Identify which cell holds the provided text, then report its (x, y) central coordinate. 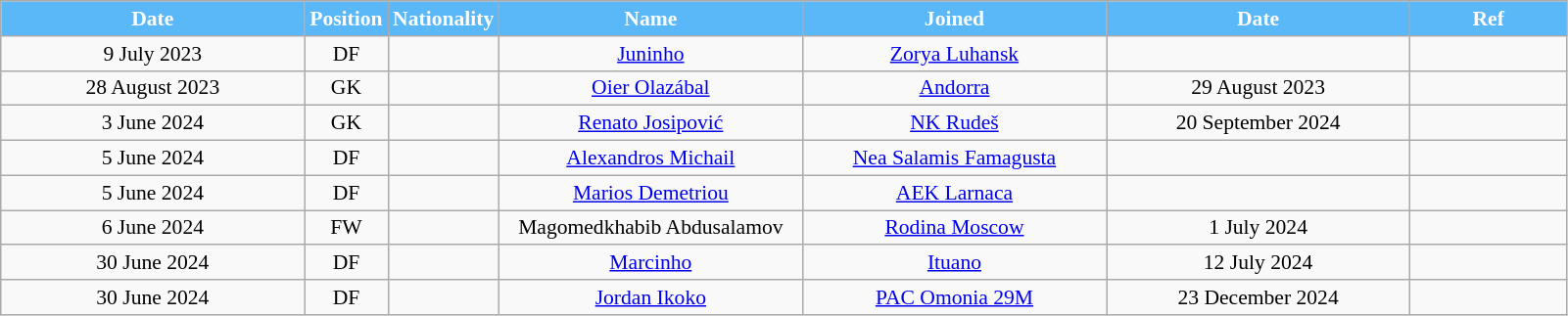
Position (347, 19)
Nationality (443, 19)
Name (650, 19)
Jordan Ikoko (650, 297)
9 July 2023 (153, 54)
Magomedkhabib Abdusalamov (650, 228)
Juninho (650, 54)
3 June 2024 (153, 123)
Ituano (954, 263)
Marcinho (650, 263)
28 August 2023 (153, 88)
20 September 2024 (1259, 123)
AEK Larnaca (954, 193)
Joined (954, 19)
12 July 2024 (1259, 263)
29 August 2023 (1259, 88)
6 June 2024 (153, 228)
Marios Demetriou (650, 193)
NK Rudeš (954, 123)
1 July 2024 (1259, 228)
Nea Salamis Famagusta (954, 158)
Renato Josipović (650, 123)
23 December 2024 (1259, 297)
FW (347, 228)
PAC Omonia 29M (954, 297)
Zorya Luhansk (954, 54)
Oier Olazábal (650, 88)
Andorra (954, 88)
Alexandros Michail (650, 158)
Ref (1489, 19)
Rodina Moscow (954, 228)
